Extract the [X, Y] coordinate from the center of the cell holding the provided text.  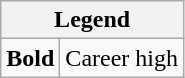
Legend [92, 20]
Bold [30, 58]
Career high [122, 58]
